Determine the [X, Y] coordinate at the center of the cell enclosing the given text.  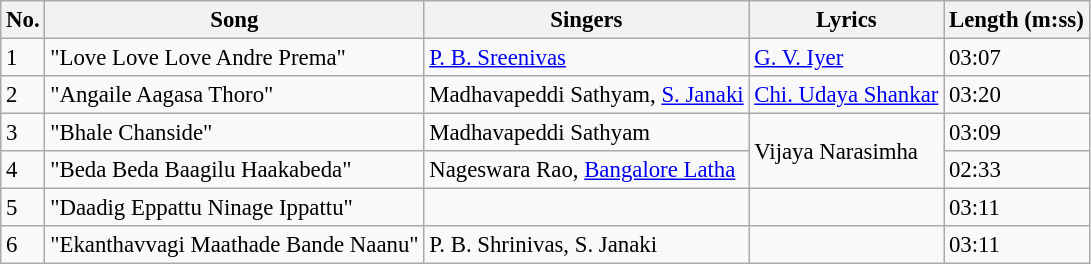
Lyrics [846, 20]
Chi. Udaya Shankar [846, 95]
3 [23, 133]
Nageswara Rao, Bangalore Latha [586, 170]
6 [23, 245]
Vijaya Narasimha [846, 152]
4 [23, 170]
03:07 [1016, 58]
G. V. Iyer [846, 58]
2 [23, 95]
"Daadig Eppattu Ninage Ippattu" [234, 208]
P. B. Shrinivas, S. Janaki [586, 245]
5 [23, 208]
Madhavapeddi Sathyam, S. Janaki [586, 95]
"Beda Beda Baagilu Haakabeda" [234, 170]
"Ekanthavvagi Maathade Bande Naanu" [234, 245]
No. [23, 20]
"Bhale Chanside" [234, 133]
02:33 [1016, 170]
"Love Love Love Andre Prema" [234, 58]
P. B. Sreenivas [586, 58]
03:20 [1016, 95]
Singers [586, 20]
"Angaile Aagasa Thoro" [234, 95]
1 [23, 58]
03:09 [1016, 133]
Song [234, 20]
Madhavapeddi Sathyam [586, 133]
Length (m:ss) [1016, 20]
